Return (X, Y) of the center of cell containing provided text 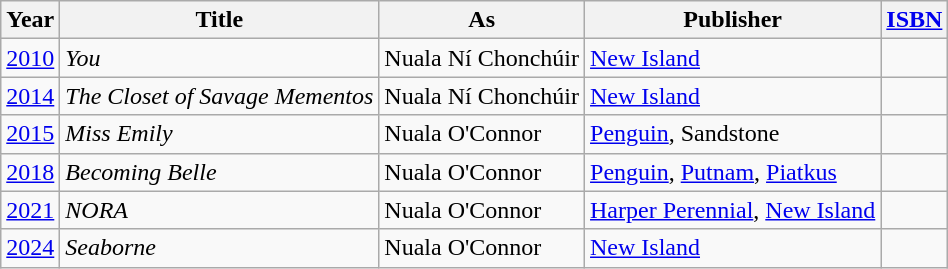
ISBN (914, 20)
Becoming Belle (220, 172)
The Closet of Savage Mementos (220, 96)
2015 (30, 134)
You (220, 58)
Miss Emily (220, 134)
2024 (30, 248)
2014 (30, 96)
Seaborne (220, 248)
2010 (30, 58)
Penguin, Putnam, Piatkus (733, 172)
Penguin, Sandstone (733, 134)
2018 (30, 172)
Publisher (733, 20)
As (482, 20)
Harper Perennial, New Island (733, 210)
Title (220, 20)
Year (30, 20)
2021 (30, 210)
NORA (220, 210)
